Provide the [x, y] coordinate of the cell's center where the given text is located.  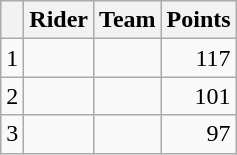
97 [198, 134]
117 [198, 58]
3 [12, 134]
1 [12, 58]
2 [12, 96]
101 [198, 96]
Team [128, 20]
Rider [59, 20]
Points [198, 20]
